Pinpoint the cell where the given text exists, returning its (X, Y) midpoint coordinate. 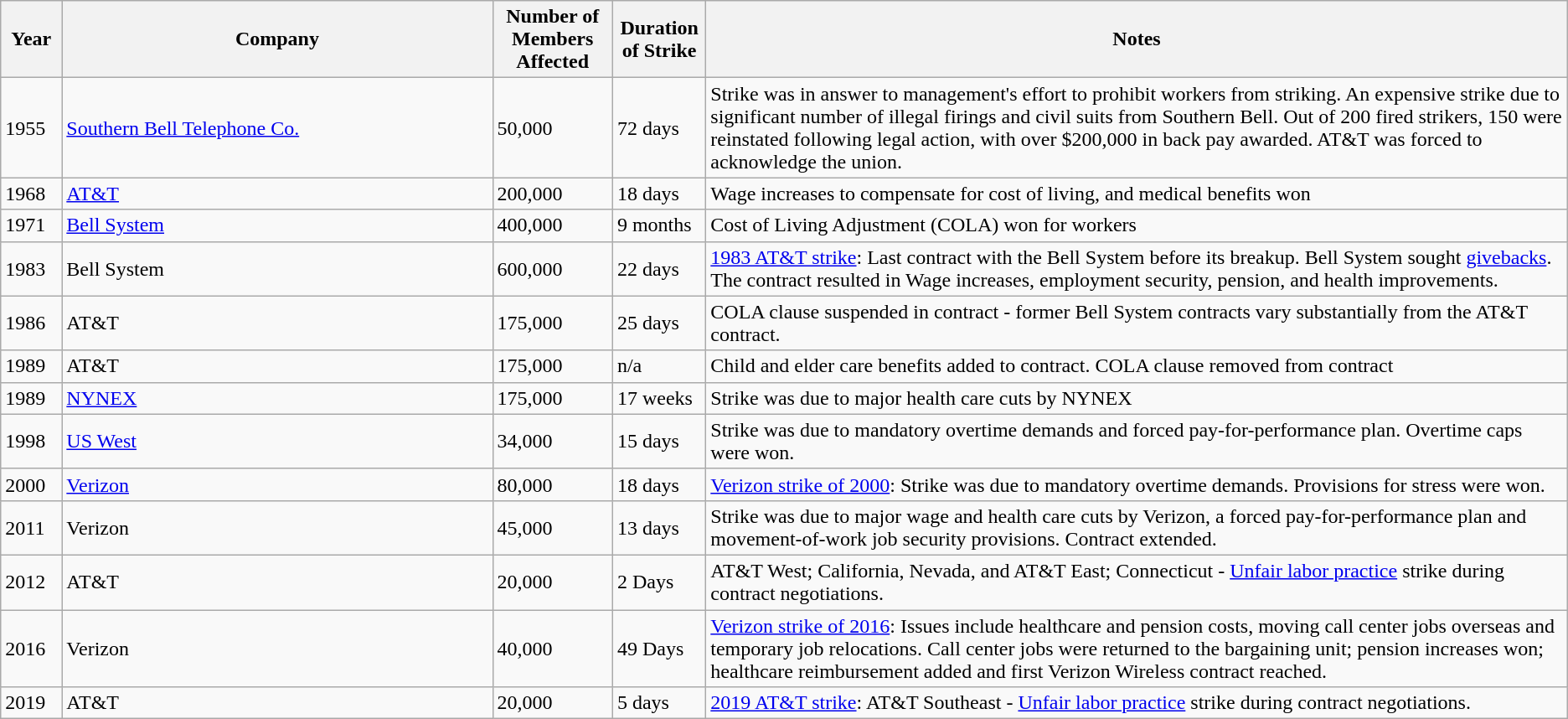
Wage increases to compensate for cost of living, and medical benefits won (1137, 194)
25 days (658, 323)
Strike was due to mandatory overtime demands and forced pay-for-performance plan. Overtime caps were won. (1137, 441)
1968 (32, 194)
2019 AT&T strike: AT&T Southeast - Unfair labor practice strike during contract negotiations. (1137, 703)
5 days (658, 703)
2016 (32, 649)
Company (277, 39)
2019 (32, 703)
NYNEX (277, 398)
Southern Bell Telephone Co. (277, 127)
72 days (658, 127)
1998 (32, 441)
Strike was due to major health care cuts by NYNEX (1137, 398)
Verizon strike of 2000: Strike was due to mandatory overtime demands. Provisions for stress were won. (1137, 484)
1971 (32, 225)
15 days (658, 441)
34,000 (553, 441)
US West (277, 441)
49 Days (658, 649)
1986 (32, 323)
COLA clause suspended in contract - former Bell System contracts vary substantially from the AT&T contract. (1137, 323)
13 days (658, 528)
40,000 (553, 649)
2011 (32, 528)
Duration of Strike (658, 39)
9 months (658, 225)
22 days (658, 268)
Cost of Living Adjustment (COLA) won for workers (1137, 225)
Child and elder care benefits added to contract. COLA clause removed from contract (1137, 366)
AT&T West; California, Nevada, and AT&T East; Connecticut - Unfair labor practice strike during contract negotiations. (1137, 582)
2012 (32, 582)
1955 (32, 127)
200,000 (553, 194)
n/a (658, 366)
2000 (32, 484)
2 Days (658, 582)
Number of Members Affected (553, 39)
400,000 (553, 225)
17 weeks (658, 398)
Notes (1137, 39)
80,000 (553, 484)
600,000 (553, 268)
1983 (32, 268)
50,000 (553, 127)
Year (32, 39)
45,000 (553, 528)
